Scan for the cell matching the given text and deliver its (x, y) coordinate at center. 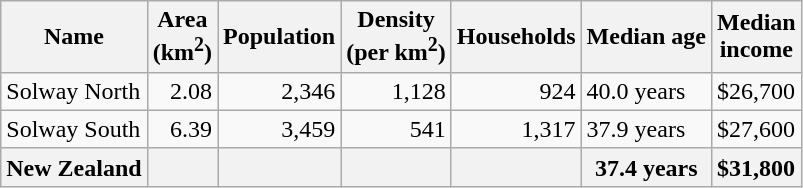
37.9 years (646, 129)
Medianincome (756, 37)
Name (74, 37)
3,459 (280, 129)
Median age (646, 37)
37.4 years (646, 167)
Population (280, 37)
2.08 (182, 91)
$31,800 (756, 167)
1,128 (396, 91)
$26,700 (756, 91)
$27,600 (756, 129)
New Zealand (74, 167)
Solway South (74, 129)
6.39 (182, 129)
541 (396, 129)
40.0 years (646, 91)
Area(km2) (182, 37)
Solway North (74, 91)
Density(per km2) (396, 37)
1,317 (516, 129)
Households (516, 37)
2,346 (280, 91)
924 (516, 91)
